Return [X, Y] of the center of cell containing provided text 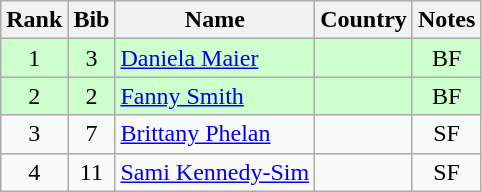
4 [34, 172]
Fanny Smith [215, 96]
Notes [446, 20]
Country [364, 20]
1 [34, 58]
11 [92, 172]
Name [215, 20]
Rank [34, 20]
Brittany Phelan [215, 134]
Daniela Maier [215, 58]
Sami Kennedy-Sim [215, 172]
Bib [92, 20]
7 [92, 134]
